Extract the [X, Y] coordinate from the center of the cell holding the provided text.  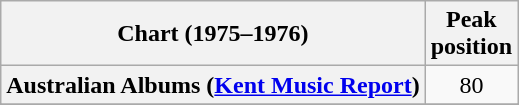
Peakposition [471, 34]
80 [471, 85]
Australian Albums (Kent Music Report) [213, 85]
Chart (1975–1976) [213, 34]
